Output the (X, Y) coordinate of the center of the cell containing the given text.  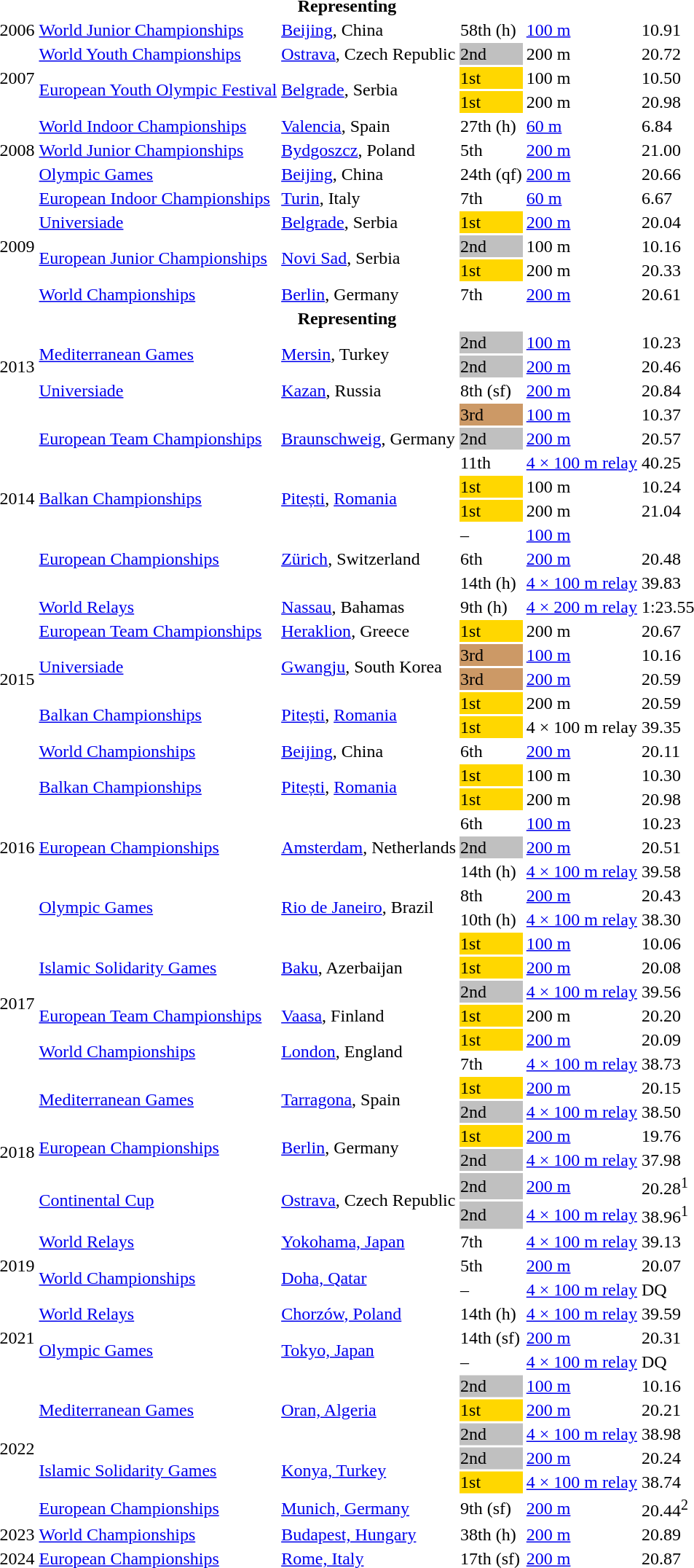
Konya, Turkey (368, 1470)
Heraklion, Greece (368, 631)
Budapest, Hungary (368, 1534)
Rio de Janeiro, Brazil (368, 908)
European Indoor Championships (158, 198)
Braunschweig, Germany (368, 439)
European Youth Olympic Festival (158, 90)
Continental Cup (158, 1201)
4 × 200 m relay (581, 607)
Bydgoszcz, Poland (368, 150)
Baku, Azerbaijan (368, 968)
Mersin, Turkey (368, 354)
58th (h) (492, 30)
Vaasa, Finland (368, 1016)
World Youth Championships (158, 54)
9th (h) (492, 607)
European Junior Championships (158, 258)
Amsterdam, Netherlands (368, 847)
9th (sf) (492, 1508)
Turin, Italy (368, 198)
Valencia, Spain (368, 126)
Oran, Algeria (368, 1410)
Yokohama, Japan (368, 1242)
Munich, Germany (368, 1508)
Nassau, Bahamas (368, 607)
Gwangju, South Korea (368, 667)
38th (h) (492, 1534)
Doha, Qatar (368, 1278)
Tarragona, Spain (368, 1100)
Zürich, Switzerland (368, 559)
11th (492, 463)
24th (qf) (492, 174)
14th (sf) (492, 1338)
8th (492, 895)
Tokyo, Japan (368, 1349)
10th (h) (492, 920)
Novi Sad, Serbia (368, 258)
Chorzów, Poland (368, 1314)
Kazan, Russia (368, 391)
8th (sf) (492, 391)
London, England (368, 1052)
World Indoor Championships (158, 126)
27th (h) (492, 126)
